For the text-containing cell, return its midpoint in (x, y) coordinate format. 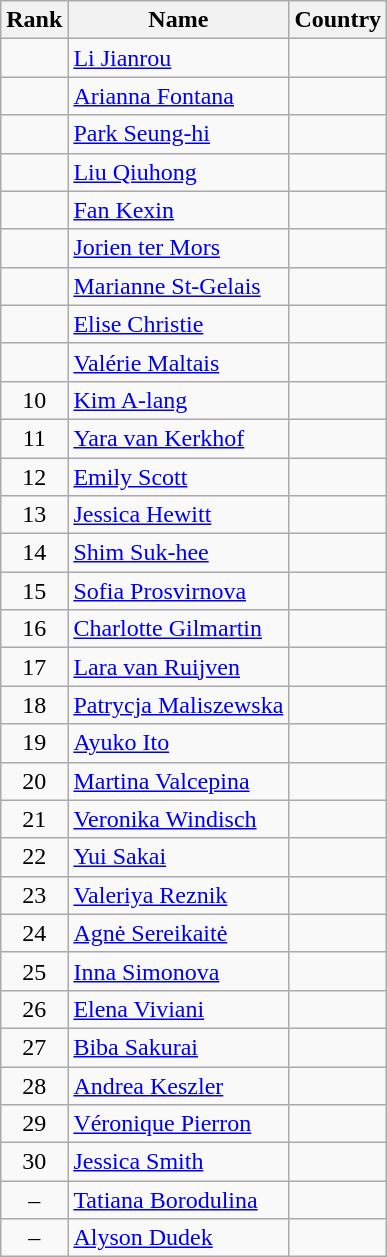
Patrycja Maliszewska (178, 705)
Valérie Maltais (178, 362)
12 (34, 477)
Valeriya Reznik (178, 895)
Fan Kexin (178, 210)
24 (34, 933)
Yara van Kerkhof (178, 438)
Liu Qiuhong (178, 172)
Ayuko Ito (178, 743)
22 (34, 857)
13 (34, 515)
28 (34, 1085)
Agnė Sereikaitė (178, 933)
Emily Scott (178, 477)
Andrea Keszler (178, 1085)
Martina Valcepina (178, 781)
27 (34, 1047)
Arianna Fontana (178, 96)
Rank (34, 20)
Marianne St-Gelais (178, 286)
Shim Suk-hee (178, 553)
15 (34, 591)
Veronika Windisch (178, 819)
Name (178, 20)
Biba Sakurai (178, 1047)
10 (34, 400)
Alyson Dudek (178, 1238)
Elise Christie (178, 324)
Li Jianrou (178, 58)
16 (34, 629)
20 (34, 781)
21 (34, 819)
26 (34, 1009)
29 (34, 1124)
19 (34, 743)
25 (34, 971)
Jessica Hewitt (178, 515)
Lara van Ruijven (178, 667)
Jessica Smith (178, 1162)
14 (34, 553)
Country (338, 20)
Yui Sakai (178, 857)
Elena Viviani (178, 1009)
18 (34, 705)
Kim A-lang (178, 400)
Charlotte Gilmartin (178, 629)
Tatiana Borodulina (178, 1200)
23 (34, 895)
30 (34, 1162)
17 (34, 667)
Jorien ter Mors (178, 248)
Inna Simonova (178, 971)
Park Seung-hi (178, 134)
Véronique Pierron (178, 1124)
Sofia Prosvirnova (178, 591)
11 (34, 438)
